Find where the given text appears and provide that cell's center as (x, y) coordinate. 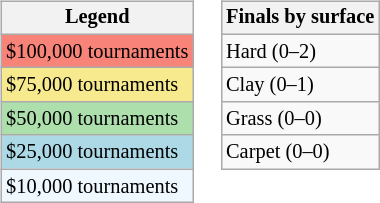
$75,000 tournaments (97, 85)
$50,000 tournaments (97, 119)
$100,000 tournaments (97, 51)
Clay (0–1) (300, 85)
Finals by surface (300, 18)
Legend (97, 18)
$10,000 tournaments (97, 186)
Carpet (0–0) (300, 152)
Grass (0–0) (300, 119)
Hard (0–2) (300, 51)
$25,000 tournaments (97, 152)
